Return the (X, Y) coordinate for the center point of the cell that contains the specified text.  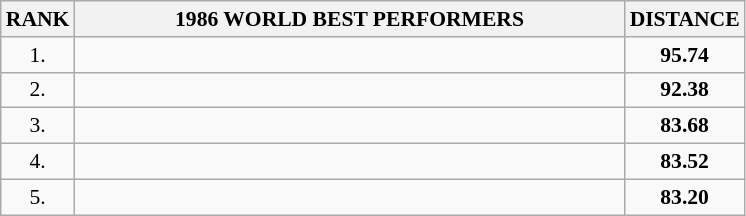
RANK (38, 19)
DISTANCE (685, 19)
92.38 (685, 90)
2. (38, 90)
1. (38, 55)
95.74 (685, 55)
83.20 (685, 197)
83.52 (685, 162)
83.68 (685, 126)
1986 WORLD BEST PERFORMERS (349, 19)
5. (38, 197)
3. (38, 126)
4. (38, 162)
